Return the (X, Y) coordinate for the center point of the cell that contains the specified text.  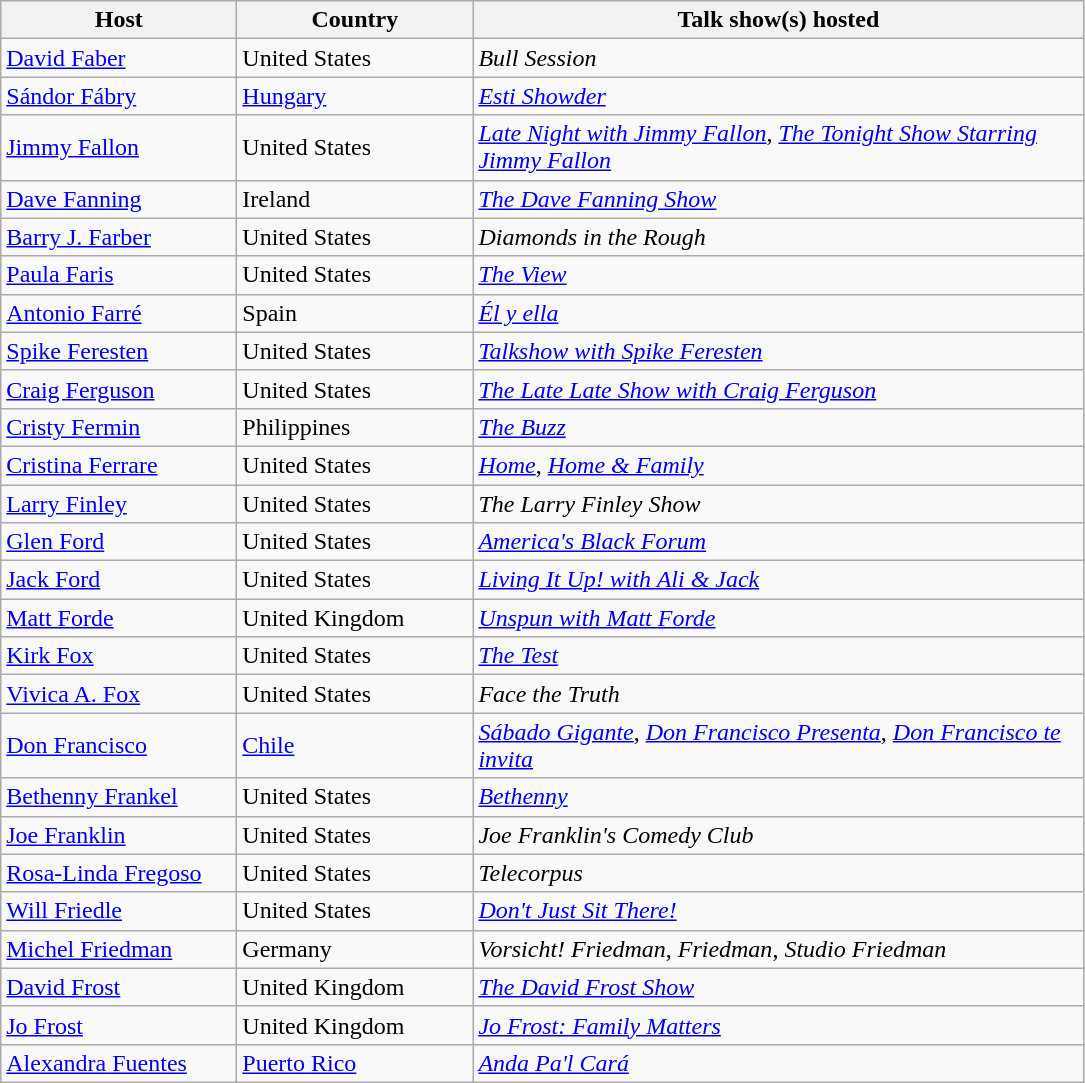
Dave Fanning (119, 199)
Larry Finley (119, 503)
Vivica A. Fox (119, 694)
Ireland (355, 199)
Chile (355, 746)
Jo Frost: Family Matters (778, 1025)
Kirk Fox (119, 656)
Anda Pa'l Cará (778, 1063)
Esti Showder (778, 96)
Rosa-Linda Fregoso (119, 873)
Telecorpus (778, 873)
The David Frost Show (778, 987)
David Frost (119, 987)
Philippines (355, 427)
The Dave Fanning Show (778, 199)
Jack Ford (119, 580)
Bethenny Frankel (119, 797)
Jimmy Fallon (119, 148)
The Larry Finley Show (778, 503)
Spain (355, 313)
Sándor Fábry (119, 96)
Paula Faris (119, 275)
America's Black Forum (778, 542)
Germany (355, 949)
Matt Forde (119, 618)
Craig Ferguson (119, 389)
Host (119, 20)
Cristina Ferrare (119, 465)
Unspun with Matt Forde (778, 618)
Diamonds in the Rough (778, 237)
Puerto Rico (355, 1063)
Sábado Gigante, Don Francisco Presenta, Don Francisco te invita (778, 746)
Joe Franklin's Comedy Club (778, 835)
Michel Friedman (119, 949)
Don Francisco (119, 746)
Antonio Farré (119, 313)
The View (778, 275)
Glen Ford (119, 542)
Late Night with Jimmy Fallon, The Tonight Show Starring Jimmy Fallon (778, 148)
David Faber (119, 58)
Vorsicht! Friedman, Friedman, Studio Friedman (778, 949)
Barry J. Farber (119, 237)
Alexandra Fuentes (119, 1063)
Living It Up! with Ali & Jack (778, 580)
The Test (778, 656)
Bull Session (778, 58)
Cristy Fermin (119, 427)
Talk show(s) hosted (778, 20)
Face the Truth (778, 694)
The Late Late Show with Craig Ferguson (778, 389)
The Buzz (778, 427)
Don't Just Sit There! (778, 911)
Talkshow with Spike Feresten (778, 351)
Will Friedle (119, 911)
Country (355, 20)
Home, Home & Family (778, 465)
Joe Franklin (119, 835)
Hungary (355, 96)
Él y ella (778, 313)
Bethenny (778, 797)
Jo Frost (119, 1025)
Spike Feresten (119, 351)
